Find where the given text appears and provide that cell's center as [X, Y] coordinate. 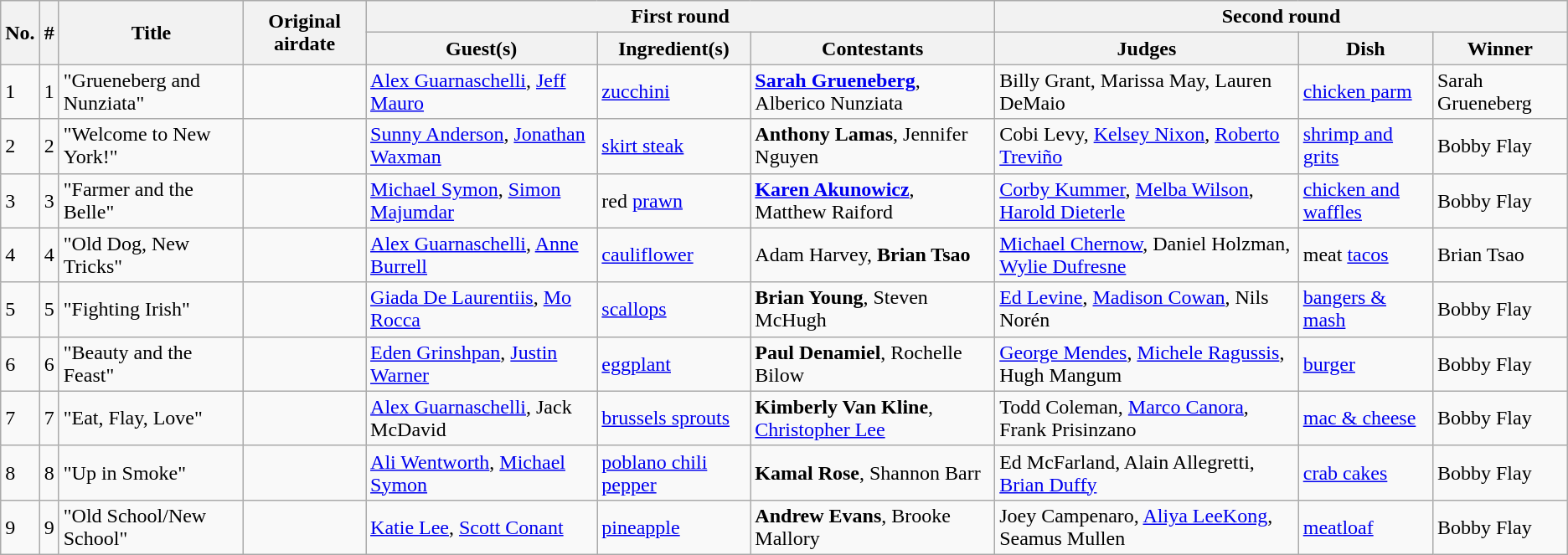
"Old Dog, New Tricks" [151, 254]
Corby Kummer, Melba Wilson, Harold Dieterle [1148, 201]
"Fighting Irish" [151, 310]
"Old School/New School" [151, 527]
scallops [673, 310]
Sarah Grueneberg, Alberico Nunziata [873, 92]
Cobi Levy, Kelsey Nixon, Roberto Treviño [1148, 146]
Joey Campenaro, Aliya LeeKong, Seamus Mullen [1148, 527]
Paul Denamiel, Rochelle Bilow [873, 363]
Ingredient(s) [673, 49]
Winner [1499, 49]
"Welcome to New York!" [151, 146]
bangers & mash [1365, 310]
shrimp and grits [1365, 146]
Ed McFarland, Alain Allegretti, Brian Duffy [1148, 472]
Alex Guarnaschelli, Jack McDavid [482, 419]
Brian Young, Steven McHugh [873, 310]
Anthony Lamas, Jennifer Nguyen [873, 146]
Katie Lee, Scott Conant [482, 527]
George Mendes, Michele Ragussis, Hugh Mangum [1148, 363]
Kimberly Van Kline, Christopher Lee [873, 419]
chicken and waffles [1365, 201]
Second round [1282, 17]
Sarah Grueneberg [1499, 92]
# [49, 33]
Guest(s) [482, 49]
Contestants [873, 49]
Michael Chernow, Daniel Holzman, Wylie Dufresne [1148, 254]
"Beauty and the Feast" [151, 363]
Andrew Evans, Brooke Mallory [873, 527]
cauliflower [673, 254]
"Farmer and the Belle" [151, 201]
Original airdate [305, 33]
skirt steak [673, 146]
Kamal Rose, Shannon Barr [873, 472]
mac & cheese [1365, 419]
brussels sprouts [673, 419]
Eden Grinshpan, Justin Warner [482, 363]
Karen Akunowicz, Matthew Raiford [873, 201]
"Grueneberg and Nunziata" [151, 92]
red prawn [673, 201]
pineapple [673, 527]
Ed Levine, Madison Cowan, Nils Norén [1148, 310]
burger [1365, 363]
"Up in Smoke" [151, 472]
Todd Coleman, Marco Canora, Frank Prisinzano [1148, 419]
Sunny Anderson, Jonathan Waxman [482, 146]
zucchini [673, 92]
chicken parm [1365, 92]
Ali Wentworth, Michael Symon [482, 472]
Michael Symon, Simon Majumdar [482, 201]
Brian Tsao [1499, 254]
No. [20, 33]
"Eat, Flay, Love" [151, 419]
Alex Guarnaschelli, Anne Burrell [482, 254]
eggplant [673, 363]
Giada De Laurentiis, Mo Rocca [482, 310]
Alex Guarnaschelli, Jeff Mauro [482, 92]
poblano chili pepper [673, 472]
Adam Harvey, Brian Tsao [873, 254]
meatloaf [1365, 527]
First round [680, 17]
Billy Grant, Marissa May, Lauren DeMaio [1148, 92]
crab cakes [1365, 472]
meat tacos [1365, 254]
Judges [1148, 49]
Dish [1365, 49]
Title [151, 33]
